Detect which cell encompasses the target text, then output its [X, Y] center coordinate. 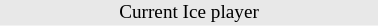
Current Ice player [189, 13]
